For the text-containing cell, return its midpoint in (X, Y) coordinate format. 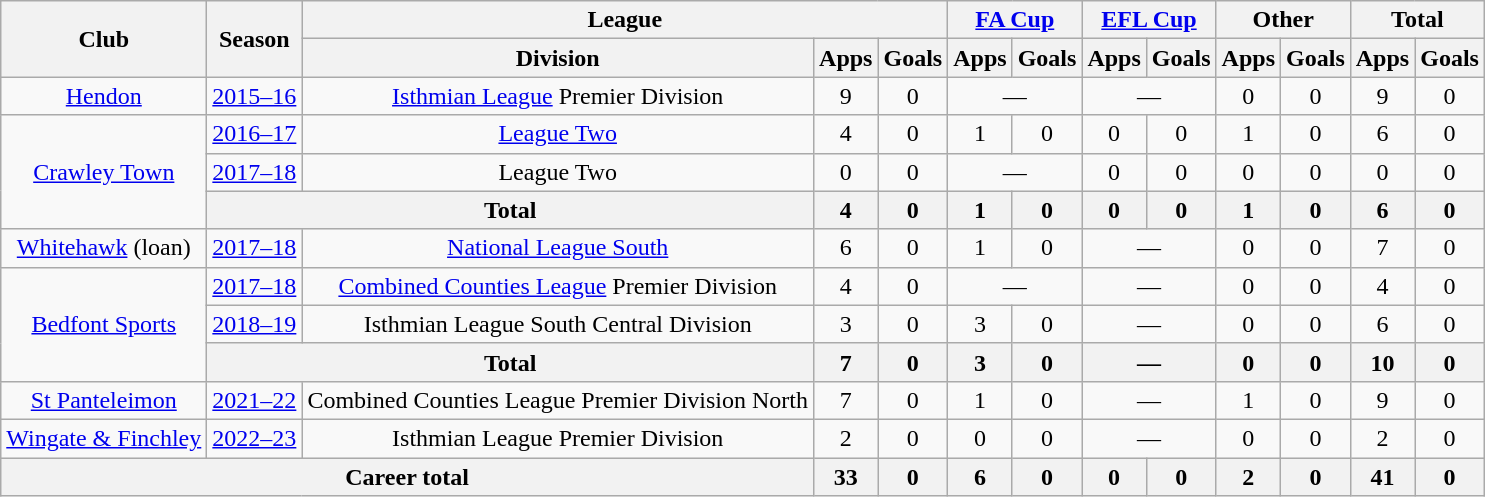
Hendon (104, 96)
National League South (558, 248)
Division (558, 58)
St Panteleimon (104, 400)
FA Cup (1015, 20)
41 (1382, 477)
2022–23 (254, 438)
2015–16 (254, 96)
2016–17 (254, 134)
Bedfont Sports (104, 324)
33 (846, 477)
Club (104, 39)
Combined Counties League Premier Division (558, 286)
Isthmian League South Central Division (558, 324)
Other (1283, 20)
2018–19 (254, 324)
Whitehawk (loan) (104, 248)
Combined Counties League Premier Division North (558, 400)
Crawley Town (104, 172)
Career total (408, 477)
League (625, 20)
10 (1382, 362)
2021–22 (254, 400)
Season (254, 39)
EFL Cup (1149, 20)
Wingate & Finchley (104, 438)
